From the cell containing the given text, extract its center point as [x, y] coordinate. 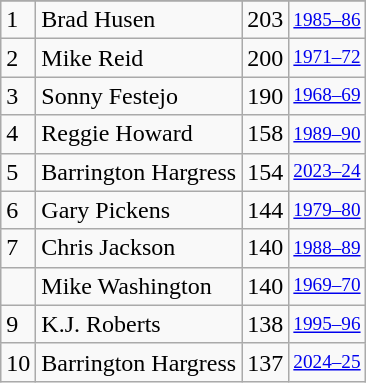
1989–90 [327, 134]
6 [18, 210]
Reggie Howard [139, 134]
Chris Jackson [139, 248]
1971–72 [327, 58]
1968–69 [327, 96]
203 [266, 20]
190 [266, 96]
2 [18, 58]
138 [266, 324]
1969–70 [327, 286]
158 [266, 134]
Gary Pickens [139, 210]
1985–86 [327, 20]
Mike Washington [139, 286]
3 [18, 96]
9 [18, 324]
144 [266, 210]
5 [18, 172]
2023–24 [327, 172]
154 [266, 172]
Brad Husen [139, 20]
2024–25 [327, 362]
K.J. Roberts [139, 324]
4 [18, 134]
Mike Reid [139, 58]
1995–96 [327, 324]
1 [18, 20]
7 [18, 248]
1979–80 [327, 210]
200 [266, 58]
1988–89 [327, 248]
10 [18, 362]
137 [266, 362]
Sonny Festejo [139, 96]
